Detect which cell encompasses the target text, then output its [X, Y] center coordinate. 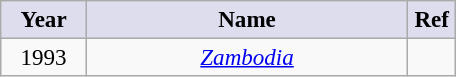
Name [246, 20]
Year [44, 20]
Zambodia [246, 57]
Ref [432, 20]
1993 [44, 57]
